Detect which cell encompasses the target text, then output its [X, Y] center coordinate. 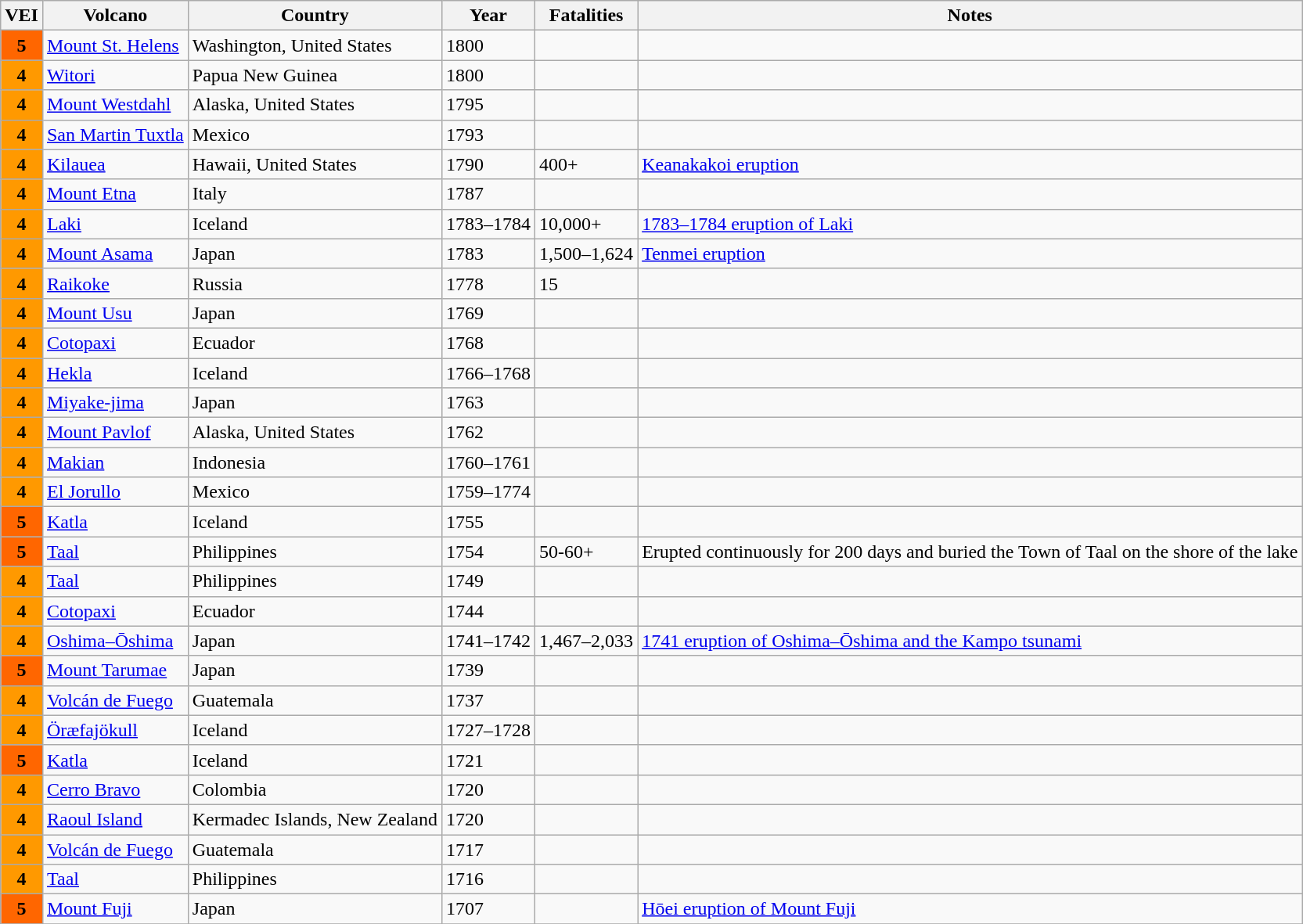
Notes [970, 16]
1783–1784 [488, 224]
Year [488, 16]
1,467–2,033 [587, 641]
1762 [488, 433]
Colombia [315, 789]
1760–1761 [488, 462]
VEI [22, 16]
Hawaii, United States [315, 164]
Witori [115, 75]
1783 [488, 253]
Mount Tarumae [115, 671]
Country [315, 16]
1741–1742 [488, 641]
Laki [115, 224]
Washington, United States [315, 45]
Makian [115, 462]
1717 [488, 849]
1768 [488, 343]
Kermadec Islands, New Zealand [315, 819]
San Martin Tuxtla [115, 135]
Kilauea [115, 164]
1707 [488, 909]
1755 [488, 522]
Erupted continuously for 200 days and buried the Town of Taal on the shore of the lake [970, 552]
1790 [488, 164]
1766–1768 [488, 373]
1737 [488, 700]
Hekla [115, 373]
1769 [488, 313]
1763 [488, 403]
Mount Pavlof [115, 433]
Mount Etna [115, 194]
Italy [315, 194]
1716 [488, 879]
Raoul Island [115, 819]
1739 [488, 671]
Indonesia [315, 462]
1754 [488, 552]
Oshima–Ōshima [115, 641]
Miyake-jima [115, 403]
Fatalities [587, 16]
Mount St. Helens [115, 45]
Papua New Guinea [315, 75]
Öræfajökull [115, 730]
1749 [488, 581]
Cerro Bravo [115, 789]
1721 [488, 760]
Mount Asama [115, 253]
400+ [587, 164]
Volcano [115, 16]
Raikoke [115, 283]
1744 [488, 611]
Tenmei eruption [970, 253]
1778 [488, 283]
1793 [488, 135]
10,000+ [587, 224]
Mount Westdahl [115, 105]
1787 [488, 194]
Mount Fuji [115, 909]
Russia [315, 283]
Keanakakoi eruption [970, 164]
1795 [488, 105]
1727–1728 [488, 730]
Mount Usu [115, 313]
1741 eruption of Oshima–Ōshima and the Kampo tsunami [970, 641]
Hōei eruption of Mount Fuji [970, 909]
1783–1784 eruption of Laki [970, 224]
1,500–1,624 [587, 253]
50-60+ [587, 552]
15 [587, 283]
1759–1774 [488, 492]
El Jorullo [115, 492]
